Search for the cell housing the specified text and yield its (x, y) center coordinate. 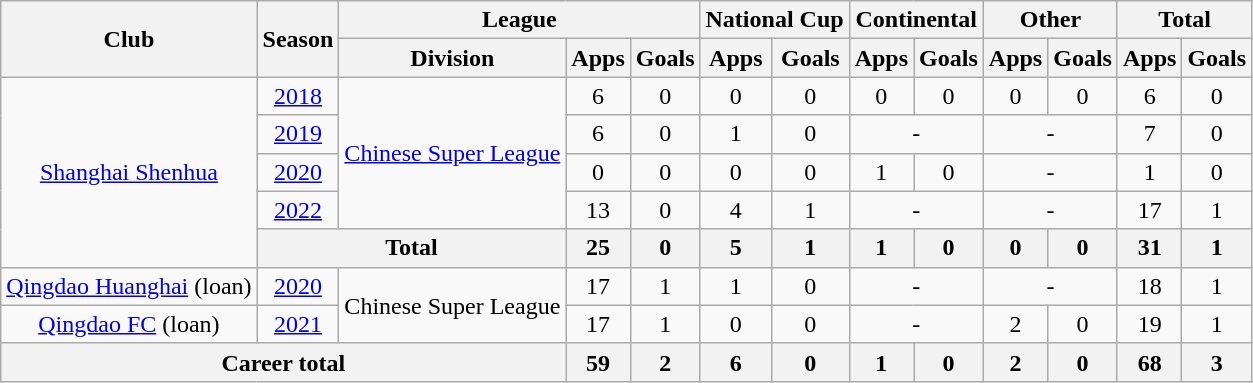
2018 (298, 96)
5 (736, 248)
25 (598, 248)
2022 (298, 210)
Other (1050, 20)
2021 (298, 324)
Qingdao Huanghai (loan) (129, 286)
2019 (298, 134)
19 (1149, 324)
Season (298, 39)
68 (1149, 362)
3 (1217, 362)
7 (1149, 134)
Division (452, 58)
Continental (916, 20)
League (520, 20)
13 (598, 210)
4 (736, 210)
18 (1149, 286)
Career total (284, 362)
31 (1149, 248)
Club (129, 39)
59 (598, 362)
Qingdao FC (loan) (129, 324)
National Cup (774, 20)
Shanghai Shenhua (129, 172)
